Capture the cell that displays the provided text and extract its [x, y] central coordinate. 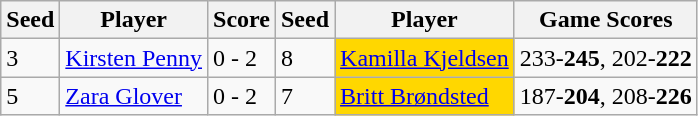
233-245, 202-222 [606, 58]
Zara Glover [134, 96]
8 [304, 58]
Kirsten Penny [134, 58]
Game Scores [606, 20]
7 [304, 96]
187-204, 208-226 [606, 96]
5 [30, 96]
Kamilla Kjeldsen [425, 58]
3 [30, 58]
Score [242, 20]
Britt Brøndsted [425, 96]
